Identify which cell holds the provided text, then report its [x, y] central coordinate. 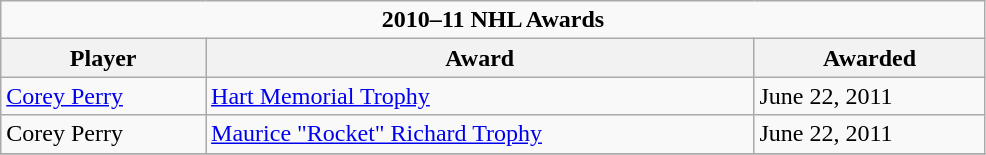
2010–11 NHL Awards [493, 20]
Awarded [870, 58]
Player [104, 58]
Maurice "Rocket" Richard Trophy [480, 134]
Award [480, 58]
Hart Memorial Trophy [480, 96]
